Identify which cell holds the provided text, then report its (X, Y) central coordinate. 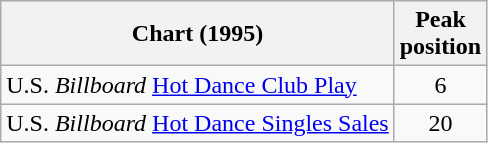
Peakposition (440, 34)
Chart (1995) (198, 34)
U.S. Billboard Hot Dance Singles Sales (198, 123)
6 (440, 85)
20 (440, 123)
U.S. Billboard Hot Dance Club Play (198, 85)
